Scan for the cell matching the given text and deliver its (x, y) coordinate at center. 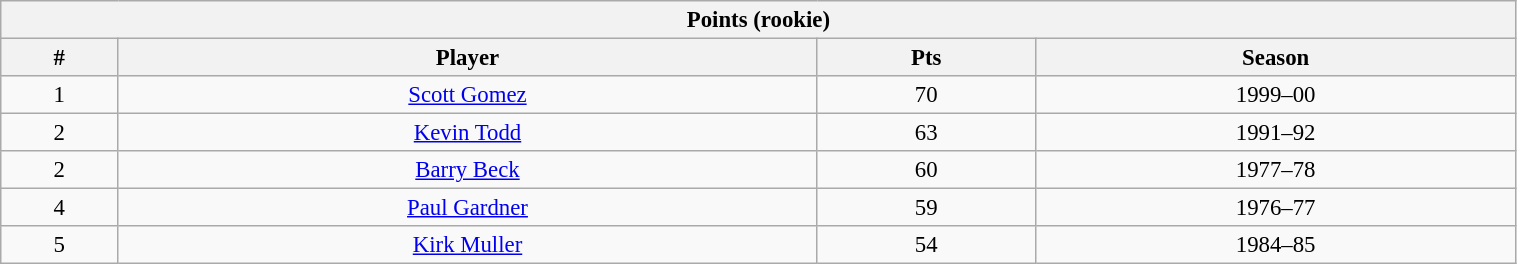
60 (926, 170)
Points (rookie) (758, 20)
Kirk Muller (468, 245)
Scott Gomez (468, 95)
1976–77 (1276, 208)
63 (926, 133)
Player (468, 58)
1984–85 (1276, 245)
Kevin Todd (468, 133)
5 (60, 245)
1977–78 (1276, 170)
4 (60, 208)
54 (926, 245)
Pts (926, 58)
1 (60, 95)
Paul Gardner (468, 208)
Barry Beck (468, 170)
70 (926, 95)
1999–00 (1276, 95)
# (60, 58)
59 (926, 208)
1991–92 (1276, 133)
Season (1276, 58)
